From the cell containing the given text, extract its center point as (x, y) coordinate. 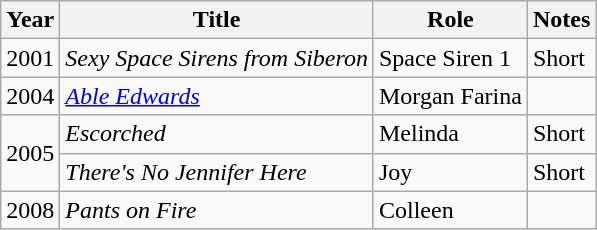
2005 (30, 153)
Space Siren 1 (450, 58)
Escorched (217, 134)
Notes (561, 20)
Joy (450, 172)
Year (30, 20)
2008 (30, 210)
2004 (30, 96)
Title (217, 20)
Colleen (450, 210)
Melinda (450, 134)
Able Edwards (217, 96)
2001 (30, 58)
Morgan Farina (450, 96)
Pants on Fire (217, 210)
There's No Jennifer Here (217, 172)
Role (450, 20)
Sexy Space Sirens from Siberon (217, 58)
